Provide the [X, Y] coordinate of the cell's center where the given text is located.  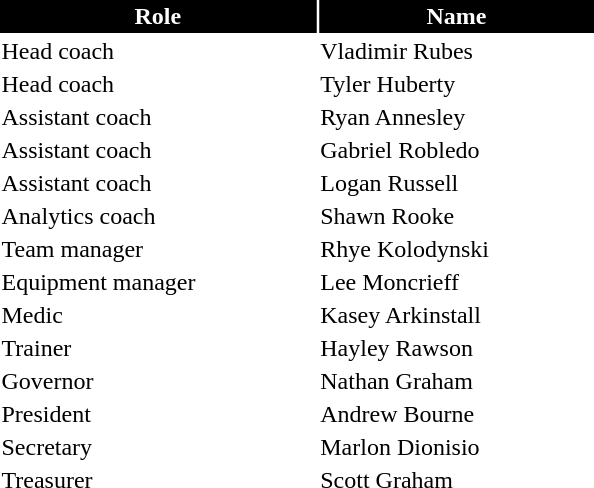
Governor [158, 381]
Lee Moncrieff [456, 282]
Medic [158, 315]
President [158, 414]
Team manager [158, 249]
Gabriel Robledo [456, 150]
Rhye Kolodynski [456, 249]
Name [456, 16]
Role [158, 16]
Andrew Bourne [456, 414]
Ryan Annesley [456, 117]
Vladimir Rubes [456, 51]
Trainer [158, 348]
Kasey Arkinstall [456, 315]
Shawn Rooke [456, 216]
Logan Russell [456, 183]
Nathan Graham [456, 381]
Analytics coach [158, 216]
Tyler Huberty [456, 84]
Equipment manager [158, 282]
Marlon Dionisio [456, 447]
Secretary [158, 447]
Hayley Rawson [456, 348]
